Determine the [X, Y] coordinate at the center of the cell enclosing the given text.  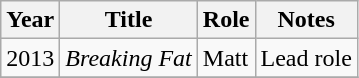
Notes [306, 20]
Matt [226, 58]
Title [128, 20]
Role [226, 20]
Year [30, 20]
2013 [30, 58]
Lead role [306, 58]
Breaking Fat [128, 58]
